Determine the (X, Y) coordinate at the center of the cell enclosing the given text.  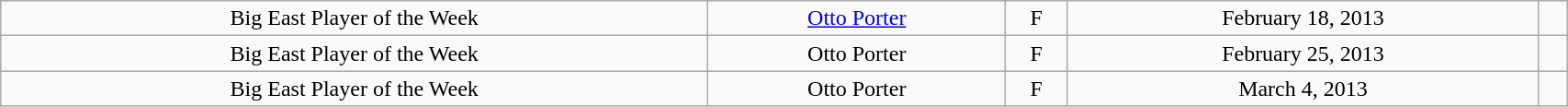
March 4, 2013 (1303, 89)
February 18, 2013 (1303, 18)
February 25, 2013 (1303, 53)
